Return (X, Y) of the center of cell containing provided text 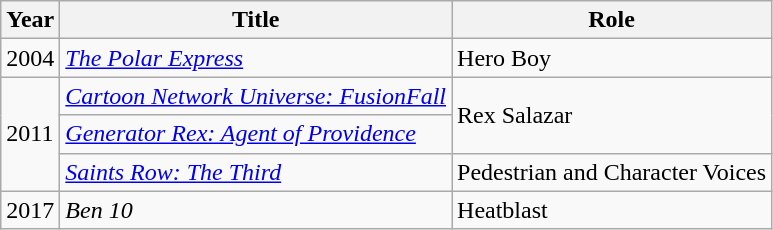
2004 (30, 58)
Role (612, 20)
Heatblast (612, 210)
Hero Boy (612, 58)
Ben 10 (256, 210)
2017 (30, 210)
Rex Salazar (612, 115)
Title (256, 20)
2011 (30, 134)
The Polar Express (256, 58)
Cartoon Network Universe: FusionFall (256, 96)
Pedestrian and Character Voices (612, 172)
Year (30, 20)
Saints Row: The Third (256, 172)
Generator Rex: Agent of Providence (256, 134)
